Capture the cell that displays the provided text and extract its (X, Y) central coordinate. 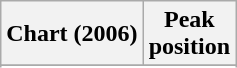
Peakposition (189, 34)
Chart (2006) (72, 34)
